Pinpoint the cell where the given text exists, returning its (X, Y) midpoint coordinate. 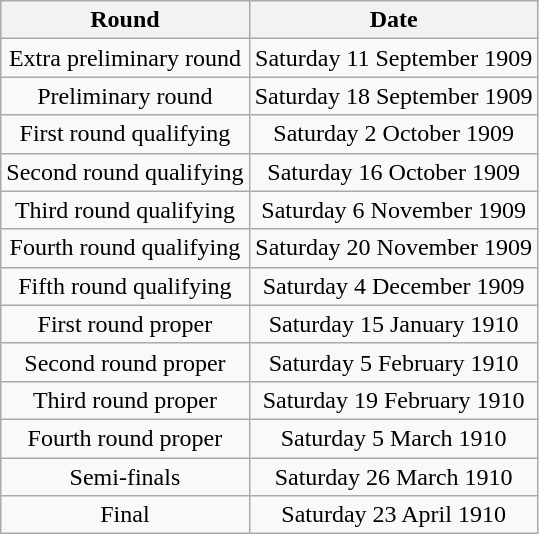
Saturday 26 March 1910 (394, 477)
Third round proper (125, 400)
Saturday 15 January 1910 (394, 324)
Fourth round proper (125, 438)
Fifth round qualifying (125, 286)
Saturday 5 March 1910 (394, 438)
Date (394, 20)
First round qualifying (125, 134)
Third round qualifying (125, 210)
Fourth round qualifying (125, 248)
Saturday 6 November 1909 (394, 210)
Second round proper (125, 362)
Saturday 2 October 1909 (394, 134)
Saturday 11 September 1909 (394, 58)
Semi-finals (125, 477)
Saturday 18 September 1909 (394, 96)
Saturday 16 October 1909 (394, 172)
First round proper (125, 324)
Saturday 5 February 1910 (394, 362)
Saturday 19 February 1910 (394, 400)
Extra preliminary round (125, 58)
Saturday 4 December 1909 (394, 286)
Saturday 20 November 1909 (394, 248)
Final (125, 515)
Round (125, 20)
Saturday 23 April 1910 (394, 515)
Preliminary round (125, 96)
Second round qualifying (125, 172)
